Identify which cell holds the provided text, then report its [x, y] central coordinate. 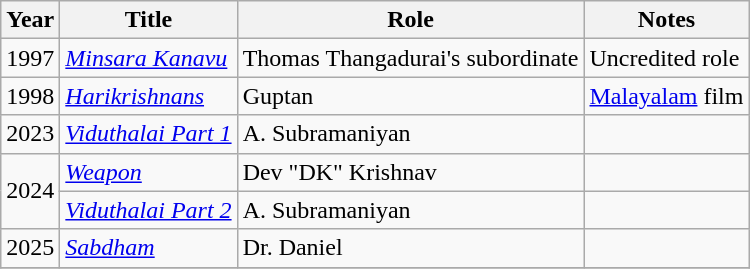
Title [148, 20]
Viduthalai Part 1 [148, 134]
Minsara Kanavu [148, 58]
Malayalam film [666, 96]
Uncredited role [666, 58]
Dev "DK" Krishnav [410, 172]
Guptan [410, 96]
Weapon [148, 172]
Viduthalai Part 2 [148, 210]
Harikrishnans [148, 96]
Sabdham [148, 248]
Year [30, 20]
Thomas Thangadurai's subordinate [410, 58]
2025 [30, 248]
Role [410, 20]
Dr. Daniel [410, 248]
1997 [30, 58]
1998 [30, 96]
2024 [30, 191]
Notes [666, 20]
2023 [30, 134]
